Extract the [x, y] coordinate from the center of the cell holding the provided text.  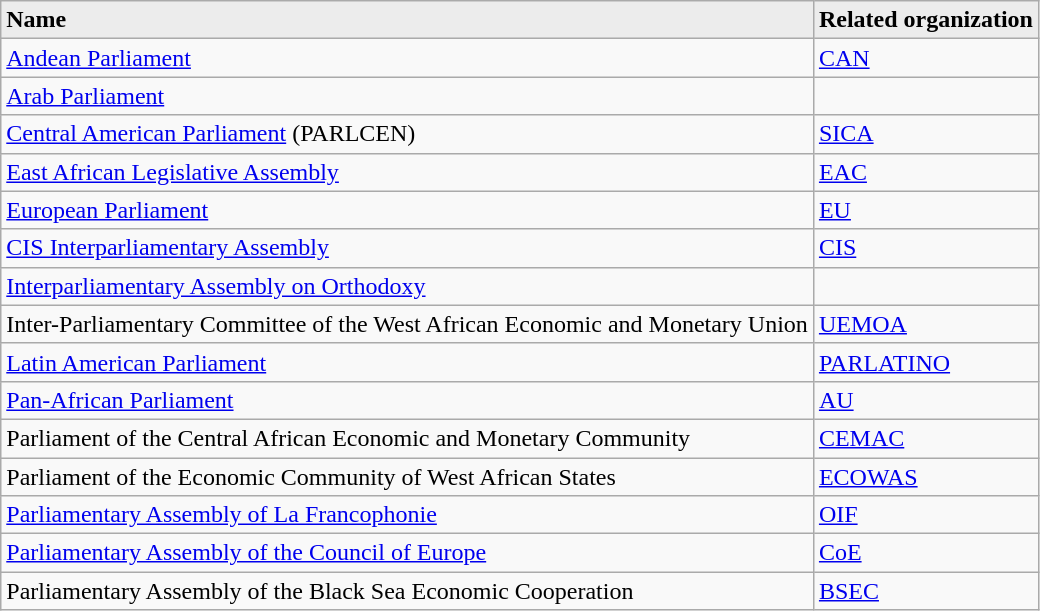
CEMAC [926, 438]
EAC [926, 172]
CoE [926, 553]
Parliamentary Assembly of the Council of Europe [408, 553]
BSEC [926, 591]
Arab Parliament [408, 96]
CIS [926, 248]
Interparliamentary Assembly on Orthodoxy [408, 286]
Latin American Parliament [408, 362]
Pan-African Parliament [408, 400]
Inter-Parliamentary Committee of the West African Economic and Monetary Union [408, 324]
Parliamentary Assembly of La Francophonie [408, 515]
SICA [926, 134]
CAN [926, 58]
ECOWAS [926, 477]
EU [926, 210]
CIS Interparliamentary Assembly [408, 248]
AU [926, 400]
Related organization [926, 20]
Parliamentary Assembly of the Black Sea Economic Cooperation [408, 591]
PARLATINO [926, 362]
European Parliament [408, 210]
Andean Parliament [408, 58]
OIF [926, 515]
UEMOA [926, 324]
Central American Parliament (PARLCEN) [408, 134]
East African Legislative Assembly [408, 172]
Parliament of the Central African Economic and Monetary Community [408, 438]
Name [408, 20]
Parliament of the Economic Community of West African States [408, 477]
